Return the [X, Y] coordinate for the center point of the cell that contains the specified text.  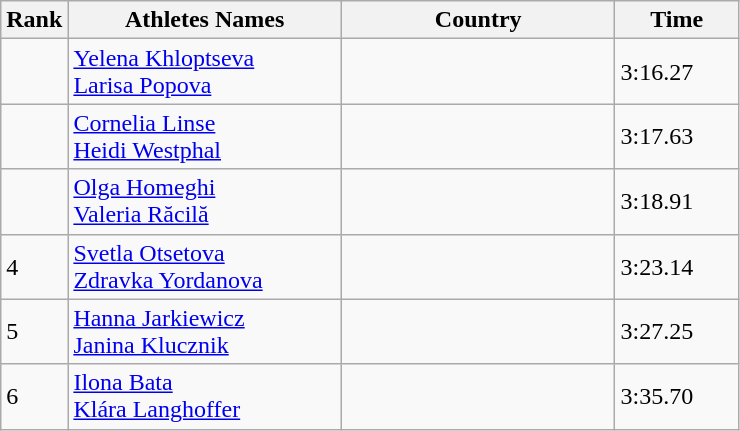
Rank [34, 20]
6 [34, 396]
Svetla OtsetovaZdravka Yordanova [205, 266]
5 [34, 332]
Country [478, 20]
Hanna JarkiewiczJanina Klucznik [205, 332]
Ilona BataKlára Langhoffer [205, 396]
4 [34, 266]
3:17.63 [677, 136]
Athletes Names [205, 20]
Time [677, 20]
Olga HomeghiValeria Răcilă [205, 202]
3:18.91 [677, 202]
3:35.70 [677, 396]
3:27.25 [677, 332]
Cornelia LinseHeidi Westphal [205, 136]
3:23.14 [677, 266]
Yelena KhloptsevaLarisa Popova [205, 72]
3:16.27 [677, 72]
